Return the (X, Y) coordinate for the center point of the cell that contains the specified text.  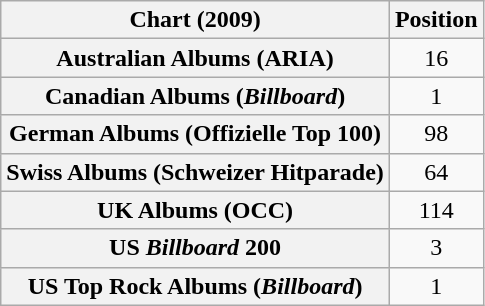
Australian Albums (ARIA) (196, 58)
3 (436, 248)
16 (436, 58)
114 (436, 210)
US Billboard 200 (196, 248)
98 (436, 134)
UK Albums (OCC) (196, 210)
German Albums (Offizielle Top 100) (196, 134)
Swiss Albums (Schweizer Hitparade) (196, 172)
US Top Rock Albums (Billboard) (196, 286)
Position (436, 20)
64 (436, 172)
Canadian Albums (Billboard) (196, 96)
Chart (2009) (196, 20)
